Return (X, Y) of the center of cell containing provided text 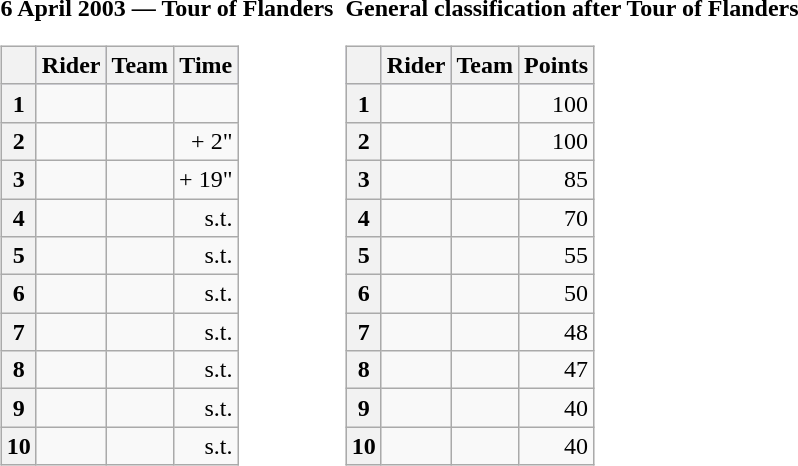
55 (556, 256)
Points (556, 65)
+ 2" (206, 141)
Time (206, 65)
85 (556, 179)
48 (556, 332)
47 (556, 370)
+ 19" (206, 179)
70 (556, 217)
50 (556, 294)
